Provide the (X, Y) coordinate of the cell's center where the given text is located.  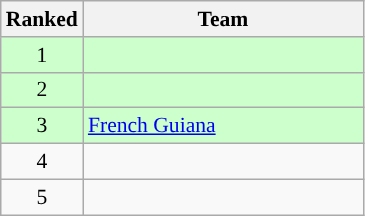
5 (42, 197)
Team (223, 19)
French Guiana (223, 126)
4 (42, 162)
Ranked (42, 19)
3 (42, 126)
2 (42, 90)
1 (42, 55)
